Detect which cell encompasses the target text, then output its (x, y) center coordinate. 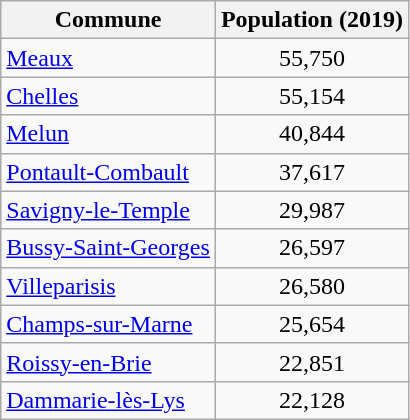
Champs-sur-Marne (108, 324)
Melun (108, 134)
26,597 (312, 248)
Chelles (108, 96)
Dammarie-lès-Lys (108, 400)
22,128 (312, 400)
Bussy-Saint-Georges (108, 248)
37,617 (312, 172)
Commune (108, 20)
55,750 (312, 58)
Villeparisis (108, 286)
Meaux (108, 58)
Roissy-en-Brie (108, 362)
40,844 (312, 134)
55,154 (312, 96)
22,851 (312, 362)
29,987 (312, 210)
Savigny-le-Temple (108, 210)
Population (2019) (312, 20)
25,654 (312, 324)
Pontault-Combault (108, 172)
26,580 (312, 286)
